For the text-containing cell, return its midpoint in (X, Y) coordinate format. 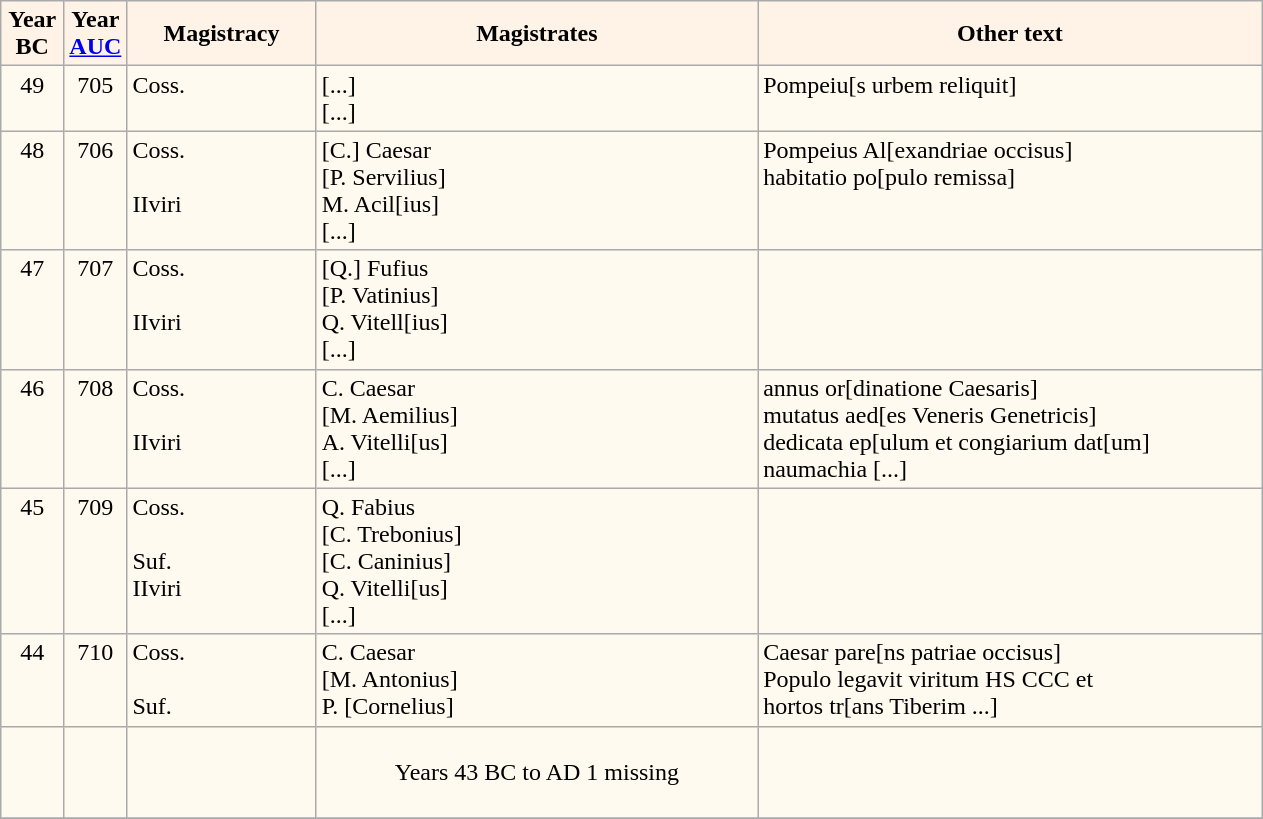
49 (32, 98)
YearBC (32, 34)
47 (32, 310)
Caesar pare[ns patriae occisus]Populo legavit viritum HS CCC ethortos tr[ans Tiberim ...] (1010, 680)
annus or[dinatione Caesaris]mutatus aed[es Veneris Genetricis]dedicata ep[ulum et congiarium dat[um]naumachia [...] (1010, 428)
Coss. (222, 98)
706 (96, 190)
709 (96, 561)
YearAUC (96, 34)
44 (32, 680)
C. Caesar[M. Antonius]P. [Cornelius] (536, 680)
708 (96, 428)
Coss.Suf. (222, 680)
Coss.Suf.IIviri (222, 561)
Magistracy (222, 34)
[Q.] Fufius[P. Vatinius]Q. Vitell[ius][...] (536, 310)
710 (96, 680)
[C.] Caesar[P. Servilius]M. Acil[ius][...] (536, 190)
707 (96, 310)
Pompeiu[s urbem reliquit] (1010, 98)
48 (32, 190)
Years 43 BC to AD 1 missing (536, 772)
Other text (1010, 34)
45 (32, 561)
705 (96, 98)
46 (32, 428)
Magistrates (536, 34)
Q. Fabius[C. Trebonius][C. Caninius]Q. Vitelli[us][...] (536, 561)
[...][...] (536, 98)
Pompeius Al[exandriae occisus]habitatio po[pulo remissa] (1010, 190)
C. Caesar[M. Aemilius]A. Vitelli[us][...] (536, 428)
